From the cell containing the given text, extract its center point as [X, Y] coordinate. 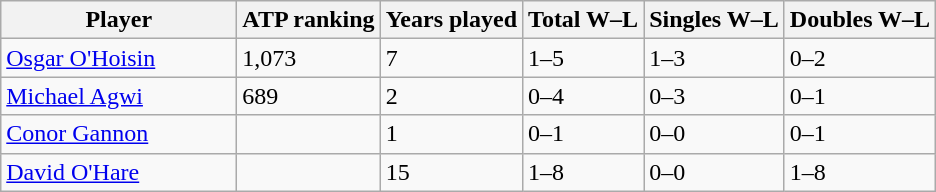
Player [119, 20]
David O'Hare [119, 172]
689 [308, 96]
15 [451, 172]
Singles W–L [714, 20]
1 [451, 134]
Total W–L [584, 20]
ATP ranking [308, 20]
Conor Gannon [119, 134]
1,073 [308, 58]
Michael Agwi [119, 96]
0–4 [584, 96]
7 [451, 58]
0–3 [714, 96]
1–5 [584, 58]
0–2 [860, 58]
Osgar O'Hoisin [119, 58]
1–3 [714, 58]
Doubles W–L [860, 20]
Years played [451, 20]
2 [451, 96]
